Extract the (X, Y) coordinate from the center of the cell holding the provided text.  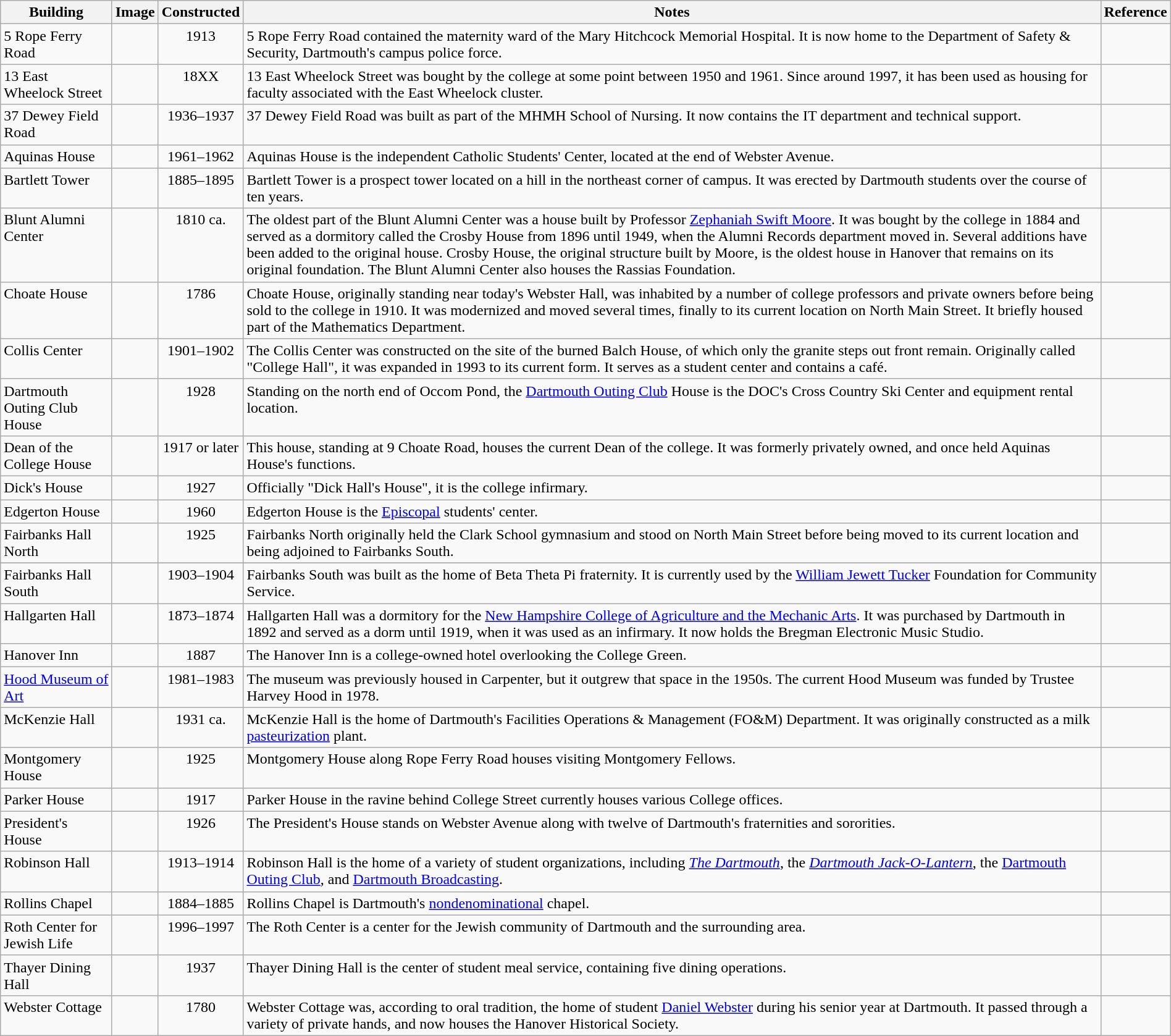
Dean of the College House (56, 456)
1928 (201, 407)
Officially "Dick Hall's House", it is the college infirmary. (672, 487)
Montgomery House along Rope Ferry Road houses visiting Montgomery Fellows. (672, 767)
Robinson Hall (56, 871)
Edgerton House is the Episcopal students' center. (672, 511)
Hallgarten Hall (56, 624)
1981–1983 (201, 687)
5 Rope Ferry Road (56, 44)
Reference (1135, 12)
The President's House stands on Webster Avenue along with twelve of Dartmouth's fraternities and sororities. (672, 832)
13 East Wheelock Street (56, 84)
Webster Cottage (56, 1016)
Image (135, 12)
Collis Center (56, 358)
Hood Museum of Art (56, 687)
Fairbanks Hall North (56, 544)
The Hanover Inn is a college-owned hotel overlooking the College Green. (672, 655)
1887 (201, 655)
1903–1904 (201, 583)
Choate House (56, 310)
Dick's House (56, 487)
1810 ca. (201, 245)
Thayer Dining Hall (56, 975)
Roth Center for Jewish Life (56, 935)
1917 (201, 799)
Aquinas House (56, 156)
Rollins Chapel (56, 903)
1960 (201, 511)
1926 (201, 832)
1786 (201, 310)
Parker House in the ravine behind College Street currently houses various College offices. (672, 799)
1901–1902 (201, 358)
Hanover Inn (56, 655)
Blunt Alumni Center (56, 245)
Notes (672, 12)
1917 or later (201, 456)
Montgomery House (56, 767)
Edgerton House (56, 511)
Building (56, 12)
1913 (201, 44)
18XX (201, 84)
37 Dewey Field Road was built as part of the MHMH School of Nursing. It now contains the IT department and technical support. (672, 125)
McKenzie Hall (56, 728)
Parker House (56, 799)
Thayer Dining Hall is the center of student meal service, containing five dining operations. (672, 975)
1937 (201, 975)
Constructed (201, 12)
Aquinas House is the independent Catholic Students' Center, located at the end of Webster Avenue. (672, 156)
Rollins Chapel is Dartmouth's nondenominational chapel. (672, 903)
1996–1997 (201, 935)
Standing on the north end of Occom Pond, the Dartmouth Outing Club House is the DOC's Cross Country Ski Center and equipment rental location. (672, 407)
37 Dewey Field Road (56, 125)
1780 (201, 1016)
1884–1885 (201, 903)
Bartlett Tower (56, 188)
President's House (56, 832)
1913–1914 (201, 871)
1936–1937 (201, 125)
1927 (201, 487)
1885–1895 (201, 188)
The Roth Center is a center for the Jewish community of Dartmouth and the surrounding area. (672, 935)
1961–1962 (201, 156)
1931 ca. (201, 728)
1873–1874 (201, 624)
Fairbanks Hall South (56, 583)
Dartmouth Outing Club House (56, 407)
